Find where the given text appears and provide that cell's center as [X, Y] coordinate. 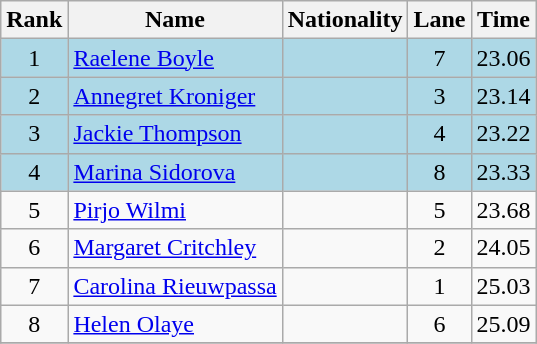
Margaret Critchley [175, 248]
Carolina Rieuwpassa [175, 286]
Marina Sidorova [175, 172]
Nationality [345, 20]
Pirjo Wilmi [175, 210]
23.14 [504, 96]
Annegret Kroniger [175, 96]
23.06 [504, 58]
Name [175, 20]
Time [504, 20]
25.03 [504, 286]
Rank [34, 20]
23.68 [504, 210]
23.33 [504, 172]
23.22 [504, 134]
Lane [440, 20]
Jackie Thompson [175, 134]
25.09 [504, 324]
Helen Olaye [175, 324]
Raelene Boyle [175, 58]
24.05 [504, 248]
